Find where the given text appears and provide that cell's center as (x, y) coordinate. 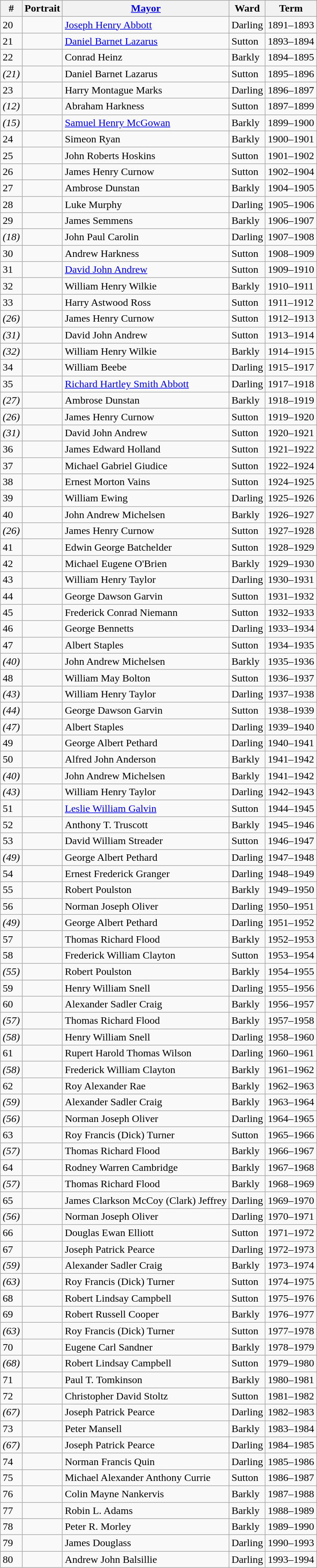
27 (11, 188)
(21) (11, 74)
Joseph Henry Abbott (146, 25)
1930–1931 (291, 580)
John Paul Carolin (146, 237)
77 (11, 1510)
1945–1946 (291, 825)
1969–1970 (291, 1200)
34 (11, 368)
Rupert Harold Thomas Wilson (146, 1053)
1914–1915 (291, 351)
Richard Hartley Smith Abbott (146, 384)
43 (11, 580)
26 (11, 172)
53 (11, 841)
1896–1897 (291, 90)
1913–1914 (291, 335)
1939–1940 (291, 727)
Douglas Ewan Elliott (146, 1233)
60 (11, 1004)
36 (11, 449)
56 (11, 906)
George Bennetts (146, 629)
38 (11, 482)
Alfred John Anderson (146, 760)
# (11, 9)
Harry Astwood Ross (146, 302)
1929–1930 (291, 564)
55 (11, 890)
William May Bolton (146, 678)
1918–1919 (291, 400)
45 (11, 612)
Luke Murphy (146, 205)
1937–1938 (291, 694)
1983–1984 (291, 1429)
Portrait (43, 9)
1949–1950 (291, 890)
39 (11, 498)
30 (11, 253)
Robin L. Adams (146, 1510)
48 (11, 678)
1911–1912 (291, 302)
1973–1974 (291, 1266)
24 (11, 139)
50 (11, 760)
1893–1894 (291, 41)
1940–1941 (291, 743)
1963–1964 (291, 1102)
1956–1957 (291, 1004)
David William Streader (146, 841)
20 (11, 25)
1946–1947 (291, 841)
1934–1935 (291, 645)
James Clarkson McCoy (Clark) Jeffrey (146, 1200)
1925–1926 (291, 498)
32 (11, 286)
1926–1927 (291, 515)
John Roberts Hoskins (146, 155)
79 (11, 1543)
67 (11, 1249)
1951–1952 (291, 923)
Simeon Ryan (146, 139)
Ward (247, 9)
1904–1905 (291, 188)
1965–1966 (291, 1135)
65 (11, 1200)
51 (11, 808)
1985–1986 (291, 1461)
1915–1917 (291, 368)
James Douglass (146, 1543)
(27) (11, 400)
1901–1902 (291, 155)
Samuel Henry McGowan (146, 123)
1948–1949 (291, 874)
33 (11, 302)
73 (11, 1429)
1977–1978 (291, 1331)
1900–1901 (291, 139)
1984–1985 (291, 1445)
1924–1925 (291, 482)
1986–1987 (291, 1478)
47 (11, 645)
44 (11, 596)
1967–1968 (291, 1167)
Frederick Conrad Niemann (146, 612)
1922–1924 (291, 465)
58 (11, 955)
1982–1983 (291, 1412)
1902–1904 (291, 172)
1910–1911 (291, 286)
74 (11, 1461)
1932–1933 (291, 612)
1960–1961 (291, 1053)
62 (11, 1086)
(15) (11, 123)
49 (11, 743)
1971–1972 (291, 1233)
(44) (11, 710)
78 (11, 1527)
1952–1953 (291, 939)
1975–1976 (291, 1298)
1972–1973 (291, 1249)
59 (11, 988)
23 (11, 90)
1938–1939 (291, 710)
William Beebe (146, 368)
28 (11, 205)
54 (11, 874)
1921–1922 (291, 449)
(55) (11, 971)
Rodney Warren Cambridge (146, 1167)
63 (11, 1135)
1942–1943 (291, 792)
Michael Eugene O'Brien (146, 564)
Peter R. Morley (146, 1527)
Paul T. Tomkinson (146, 1380)
29 (11, 221)
41 (11, 547)
1981–1982 (291, 1396)
1979–1980 (291, 1363)
31 (11, 270)
1936–1937 (291, 678)
(18) (11, 237)
69 (11, 1315)
1894–1895 (291, 57)
57 (11, 939)
(12) (11, 106)
1974–1975 (291, 1282)
1978–1979 (291, 1347)
1954–1955 (291, 971)
71 (11, 1380)
Andrew Harkness (146, 253)
Conrad Heinz (146, 57)
Edwin George Batchelder (146, 547)
Ernest Frederick Granger (146, 874)
1909–1910 (291, 270)
75 (11, 1478)
1912–1913 (291, 319)
1931–1932 (291, 596)
1953–1954 (291, 955)
James Semmens (146, 221)
1891–1893 (291, 25)
(68) (11, 1363)
1927–1928 (291, 531)
Michael Alexander Anthony Currie (146, 1478)
1957–1958 (291, 1021)
James Edward Holland (146, 449)
61 (11, 1053)
Roy Alexander Rae (146, 1086)
Peter Mansell (146, 1429)
Colin Mayne Nankervis (146, 1494)
1917–1918 (291, 384)
Norman Francis Quin (146, 1461)
1919–1920 (291, 416)
66 (11, 1233)
1899–1900 (291, 123)
1976–1977 (291, 1315)
64 (11, 1167)
1958–1960 (291, 1037)
1955–1956 (291, 988)
25 (11, 155)
22 (11, 57)
42 (11, 564)
1933–1934 (291, 629)
80 (11, 1559)
1950–1951 (291, 906)
1968–1969 (291, 1184)
Michael Gabriel Giudice (146, 465)
1906–1907 (291, 221)
35 (11, 384)
(32) (11, 351)
Ernest Morton Vains (146, 482)
1993–1994 (291, 1559)
46 (11, 629)
1928–1929 (291, 547)
37 (11, 465)
1920–1921 (291, 433)
21 (11, 41)
(47) (11, 727)
1990–1993 (291, 1543)
52 (11, 825)
Mayor (146, 9)
68 (11, 1298)
Christopher David Stoltz (146, 1396)
1905–1906 (291, 205)
1897–1899 (291, 106)
1947–1948 (291, 857)
Leslie William Galvin (146, 808)
Robert Russell Cooper (146, 1315)
1966–1967 (291, 1151)
William Ewing (146, 498)
1935–1936 (291, 661)
1987–1988 (291, 1494)
40 (11, 515)
1944–1945 (291, 808)
76 (11, 1494)
Abraham Harkness (146, 106)
1989–1990 (291, 1527)
Andrew John Balsillie (146, 1559)
72 (11, 1396)
1895–1896 (291, 74)
70 (11, 1347)
1988–1989 (291, 1510)
1962–1963 (291, 1086)
1964–1965 (291, 1119)
Anthony T. Truscott (146, 825)
1970–1971 (291, 1216)
Term (291, 9)
1908–1909 (291, 253)
1907–1908 (291, 237)
Eugene Carl Sandner (146, 1347)
1961–1962 (291, 1070)
1980–1981 (291, 1380)
Harry Montague Marks (146, 90)
